Locate the cell with the specified text and output its (x, y) center coordinate. 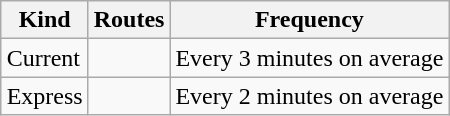
Current (44, 58)
Express (44, 96)
Every 3 minutes on average (310, 58)
Routes (129, 20)
Every 2 minutes on average (310, 96)
Kind (44, 20)
Frequency (310, 20)
